Find where the given text appears and provide that cell's center as (x, y) coordinate. 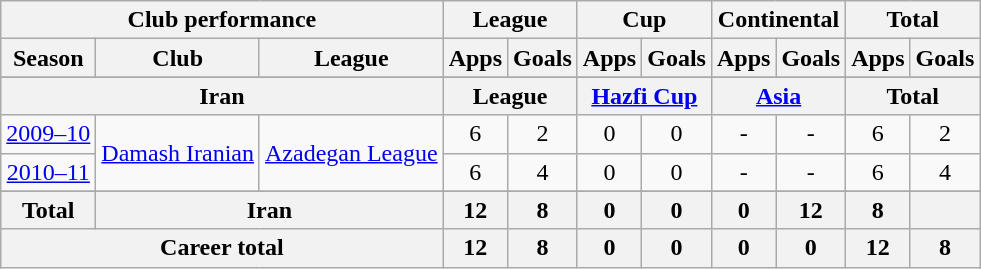
Damash Iranian (178, 153)
2010–11 (48, 172)
2009–10 (48, 134)
Season (48, 58)
Career total (222, 248)
Club performance (222, 20)
Cup (644, 20)
Asia (778, 96)
Azadegan League (351, 153)
Hazfi Cup (644, 96)
Club (178, 58)
Continental (778, 20)
